Output the [x, y] coordinate of the center of the cell containing the given text.  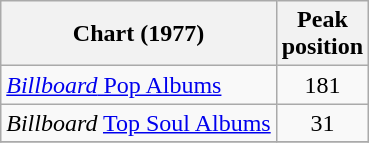
Billboard Top Soul Albums [138, 123]
Billboard Pop Albums [138, 85]
Peakposition [322, 34]
181 [322, 85]
Chart (1977) [138, 34]
31 [322, 123]
